From the cell containing the given text, extract its center point as (X, Y) coordinate. 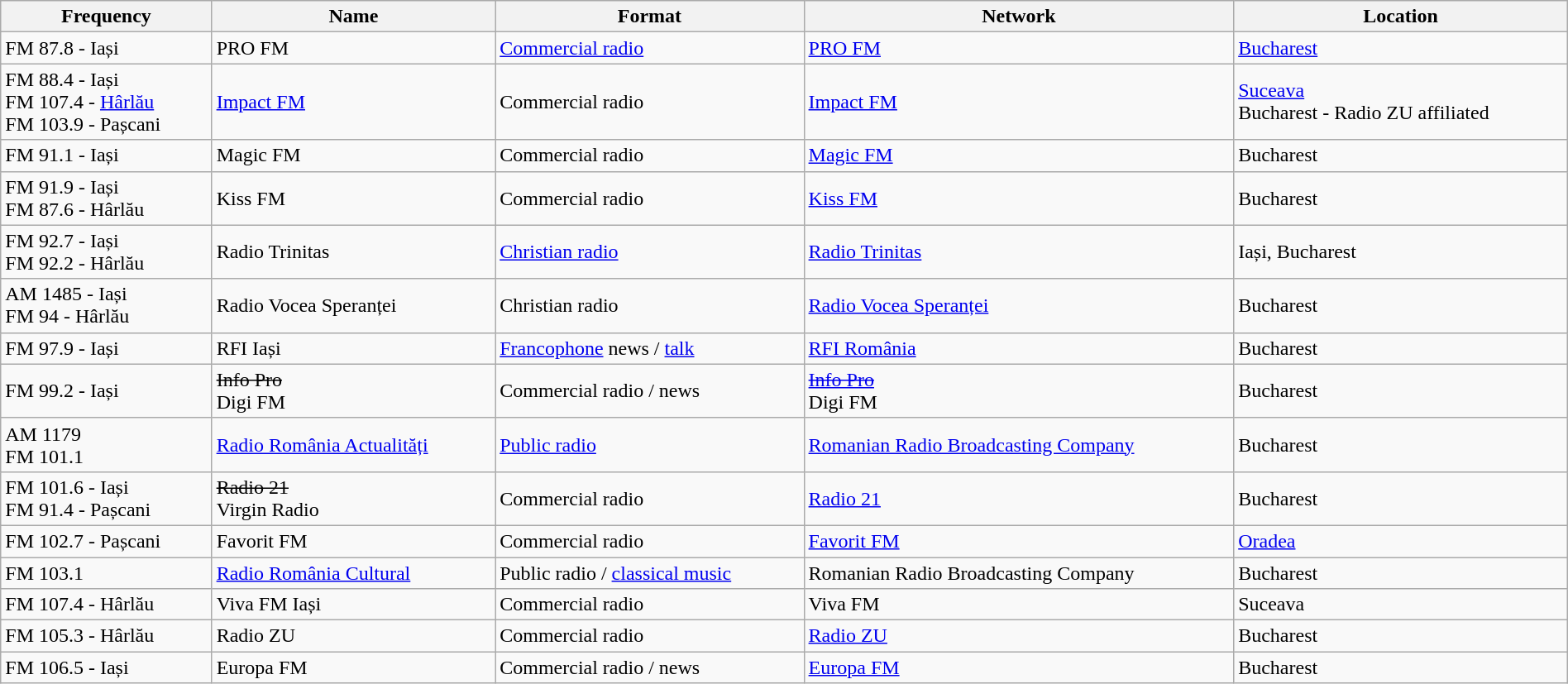
Francophone news / talk (650, 348)
FM 106.5 - Iași (106, 667)
FM 107.4 - Hârlău (106, 605)
FM 87.8 - Iași (106, 48)
Oradea (1401, 541)
FM 88.4 - IașiFM 107.4 - HârlăuFM 103.9 - Pașcani (106, 102)
AM 1485 - IașiFM 94 - Hârlău (106, 306)
Viva FM (1019, 605)
FM 103.1 (106, 573)
Radio 21 (1019, 498)
FM 102.7 - Pașcani (106, 541)
FM 101.6 - IașiFM 91.4 - Pașcani (106, 498)
Network (1019, 17)
FM 91.1 - Iași (106, 155)
FM 92.7 - IașiFM 92.2 - Hârlău (106, 251)
RFI România (1019, 348)
Frequency (106, 17)
RFI Iași (354, 348)
Viva FM Iași (354, 605)
FM 91.9 - IașiFM 87.6 - Hârlău (106, 199)
SuceavaBucharest - Radio ZU affiliated (1401, 102)
Radio 21Virgin Radio (354, 498)
Iași, Bucharest (1401, 251)
Radio România Cultural (354, 573)
Location (1401, 17)
Radio România Actualități (354, 445)
FM 99.2 - Iași (106, 390)
Public radio (650, 445)
FM 105.3 - Hârlău (106, 636)
AM 1179FM 101.1 (106, 445)
Name (354, 17)
Suceava (1401, 605)
FM 97.9 - Iași (106, 348)
Public radio / classical music (650, 573)
Format (650, 17)
